Provide the (X, Y) coordinate of the cell's center where the given text is located.  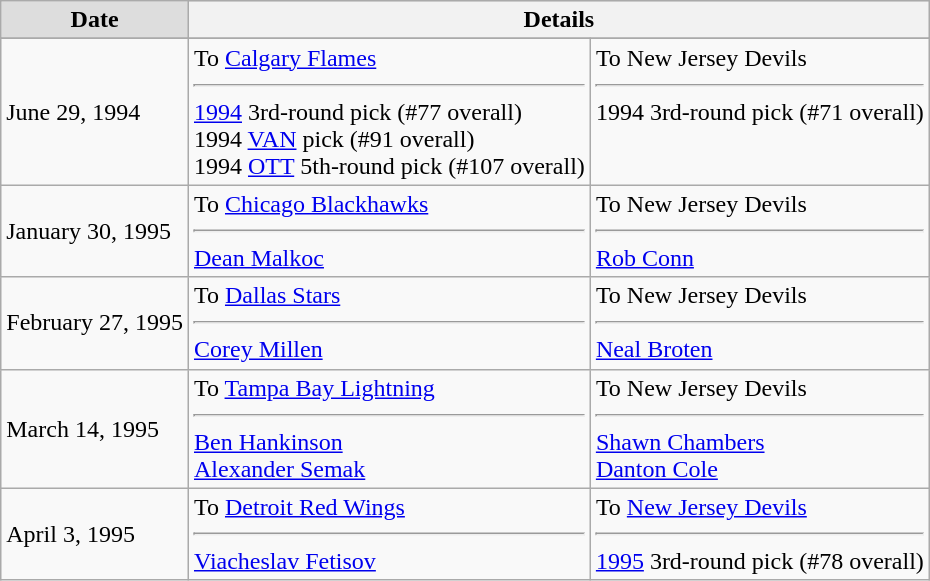
To New Jersey Devils Shawn ChambersDanton Cole (760, 428)
To Dallas Stars Corey Millen (389, 323)
Details (558, 20)
To New Jersey Devils 1995 3rd-round pick (#78 overall) (760, 534)
February 27, 1995 (95, 323)
January 30, 1995 (95, 231)
To New Jersey Devils Rob Conn (760, 231)
To Detroit Red Wings Viacheslav Fetisov (389, 534)
To New Jersey Devils Neal Broten (760, 323)
April 3, 1995 (95, 534)
To New Jersey Devils 1994 3rd-round pick (#71 overall) (760, 112)
To Chicago Blackhawks Dean Malkoc (389, 231)
To Calgary Flames 1994 3rd-round pick (#77 overall)1994 VAN pick (#91 overall)1994 OTT 5th-round pick (#107 overall) (389, 112)
Date (95, 20)
To Tampa Bay Lightning Ben HankinsonAlexander Semak (389, 428)
March 14, 1995 (95, 428)
June 29, 1994 (95, 112)
